Return the [x, y] coordinate for the center point of the cell that contains the specified text.  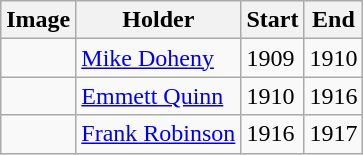
Mike Doheny [158, 58]
Emmett Quinn [158, 96]
End [334, 20]
1917 [334, 134]
Frank Robinson [158, 134]
Image [38, 20]
Holder [158, 20]
Start [272, 20]
1909 [272, 58]
